For the text-containing cell, return its midpoint in (x, y) coordinate format. 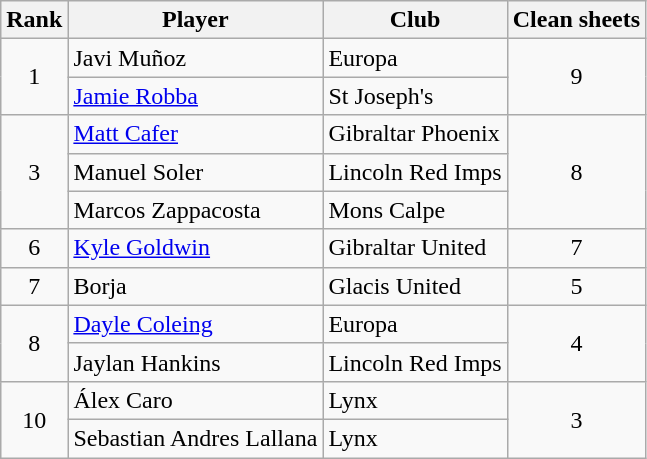
Mons Calpe (415, 210)
Club (415, 20)
1 (34, 77)
Sebastian Andres Lallana (196, 438)
Matt Cafer (196, 134)
Gibraltar Phoenix (415, 134)
Jamie Robba (196, 96)
Marcos Zappacosta (196, 210)
9 (576, 77)
5 (576, 286)
Clean sheets (576, 20)
Kyle Goldwin (196, 248)
6 (34, 248)
Gibraltar United (415, 248)
Rank (34, 20)
Manuel Soler (196, 172)
St Joseph's (415, 96)
Borja (196, 286)
10 (34, 419)
Dayle Coleing (196, 324)
Jaylan Hankins (196, 362)
4 (576, 343)
Álex Caro (196, 400)
Glacis United (415, 286)
Player (196, 20)
Javi Muñoz (196, 58)
